Output the [X, Y] coordinate of the center of the cell containing the given text.  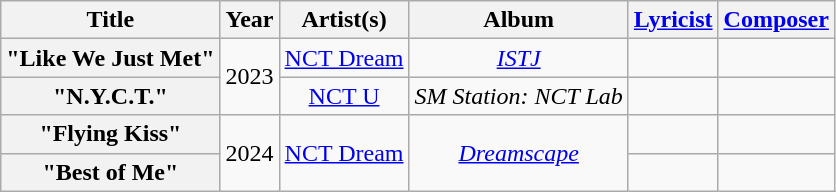
"Best of Me" [110, 172]
"Like We Just Met" [110, 58]
2024 [250, 153]
Artist(s) [344, 20]
NCT U [344, 96]
"Flying Kiss" [110, 134]
"N.Y.C.T." [110, 96]
Year [250, 20]
Title [110, 20]
SM Station: NCT Lab [518, 96]
ISTJ [518, 58]
Dreamscape [518, 153]
2023 [250, 77]
Album [518, 20]
Composer [776, 20]
Lyricist [673, 20]
